Detect which cell encompasses the target text, then output its (X, Y) center coordinate. 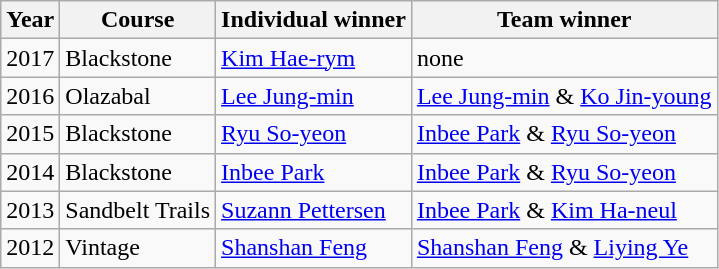
Sandbelt Trails (138, 210)
Lee Jung-min (314, 96)
2014 (30, 172)
Ryu So-yeon (314, 134)
2017 (30, 58)
2012 (30, 248)
Inbee Park & Kim Ha-neul (564, 210)
Individual winner (314, 20)
Kim Hae-rym (314, 58)
Team winner (564, 20)
2013 (30, 210)
Year (30, 20)
Lee Jung-min & Ko Jin-young (564, 96)
Olazabal (138, 96)
2015 (30, 134)
Suzann Pettersen (314, 210)
Vintage (138, 248)
2016 (30, 96)
Course (138, 20)
Shanshan Feng (314, 248)
none (564, 58)
Inbee Park (314, 172)
Shanshan Feng & Liying Ye (564, 248)
